Extract the [X, Y] coordinate from the center of the cell holding the provided text.  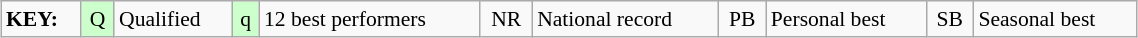
Q [98, 19]
Qualified [173, 19]
National record [626, 19]
PB [742, 19]
KEY: [41, 19]
q [246, 19]
NR [506, 19]
Personal best [846, 19]
Seasonal best [1055, 19]
SB [950, 19]
12 best performers [370, 19]
